Identify which cell holds the provided text, then report its [X, Y] central coordinate. 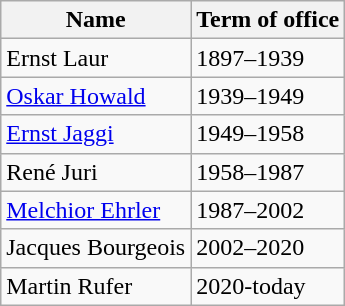
Ernst Jaggi [96, 134]
Name [96, 20]
1949–1958 [268, 134]
2020-today [268, 286]
2002–2020 [268, 248]
1987–2002 [268, 210]
1958–1987 [268, 172]
Oskar Howald [96, 96]
René Juri [96, 172]
1939–1949 [268, 96]
Term of office [268, 20]
Melchior Ehrler [96, 210]
Martin Rufer [96, 286]
Jacques Bourgeois [96, 248]
Ernst Laur [96, 58]
1897–1939 [268, 58]
